Return the (X, Y) coordinate for the center point of the cell that contains the specified text.  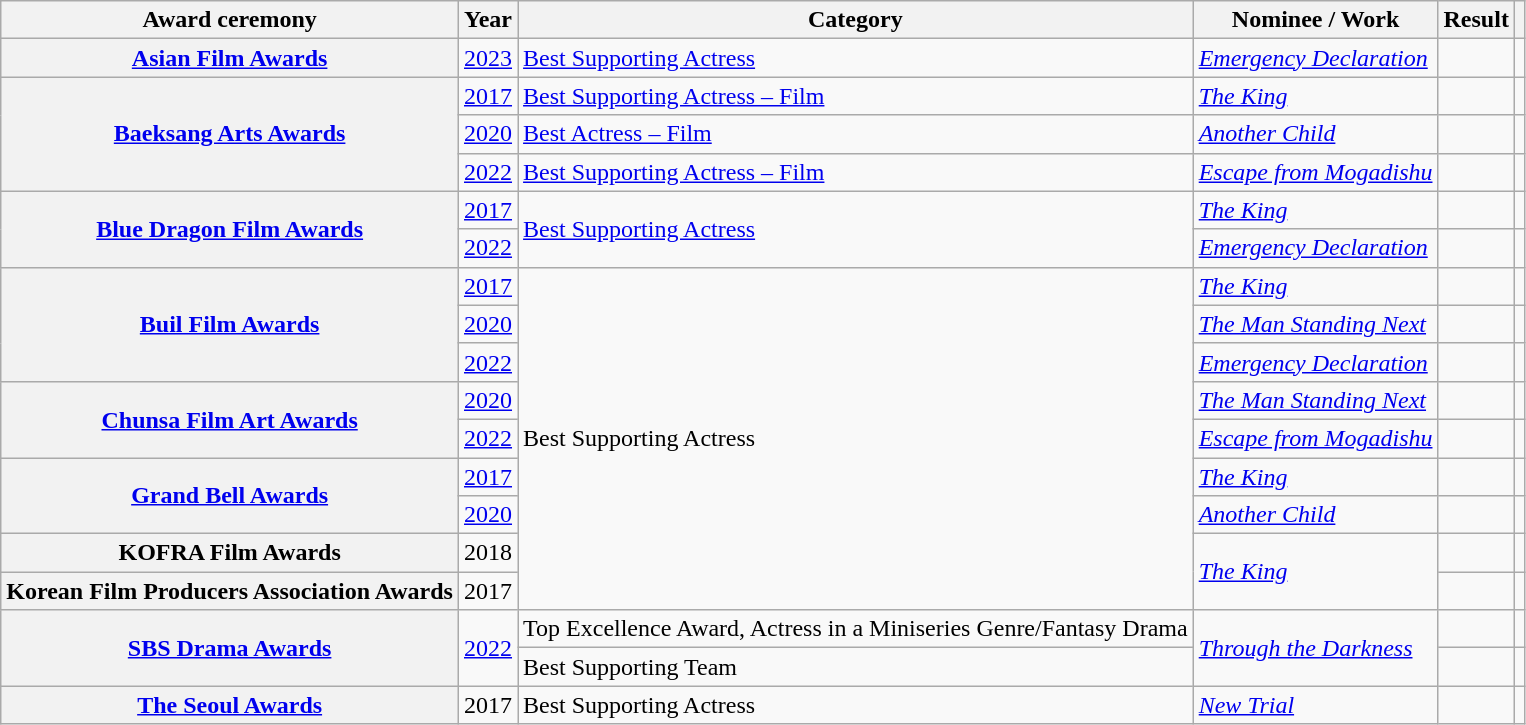
Through the Darkness (1316, 648)
KOFRA Film Awards (230, 553)
Nominee / Work (1316, 20)
The Seoul Awards (230, 705)
Chunsa Film Art Awards (230, 419)
Category (856, 20)
Blue Dragon Film Awards (230, 229)
Baeksang Arts Awards (230, 134)
Best Supporting Team (856, 667)
Asian Film Awards (230, 58)
2018 (488, 553)
Buil Film Awards (230, 324)
Korean Film Producers Association Awards (230, 591)
2023 (488, 58)
Top Excellence Award, Actress in a Miniseries Genre/Fantasy Drama (856, 629)
Year (488, 20)
New Trial (1316, 705)
Best Actress – Film (856, 134)
SBS Drama Awards (230, 648)
Result (1476, 20)
Grand Bell Awards (230, 496)
Award ceremony (230, 20)
